For the text-containing cell, return its midpoint in [X, Y] coordinate format. 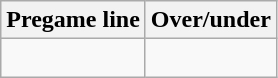
Pregame line [74, 20]
Over/under [210, 20]
